Scan for the cell matching the given text and deliver its (x, y) coordinate at center. 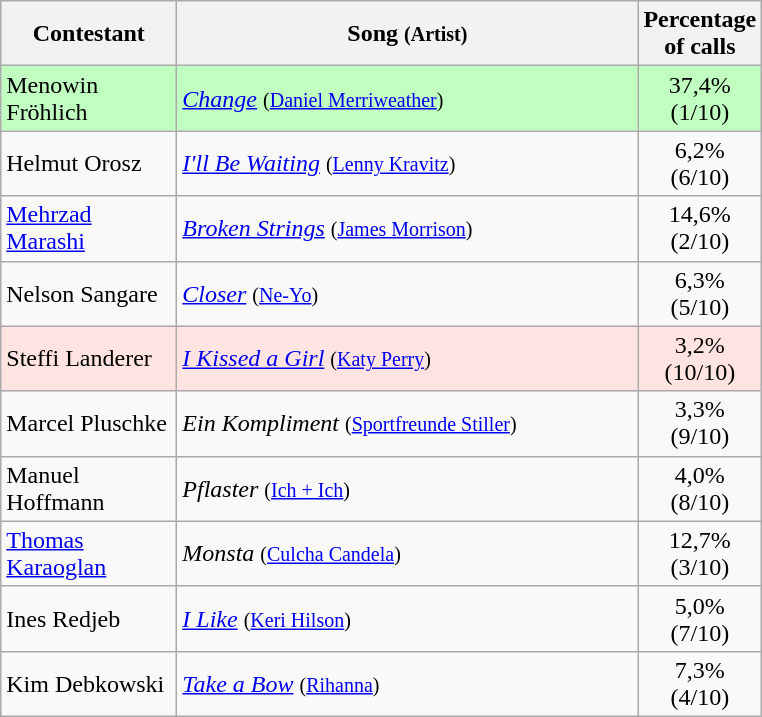
Monsta (Culcha Candela) (408, 554)
Marcel Pluschke (89, 424)
4,0% (8/10) (700, 488)
3,2% (10/10) (700, 358)
Mehrzad Marashi (89, 228)
Percentage of calls (700, 34)
5,0% (7/10) (700, 618)
Thomas Karaoglan (89, 554)
Steffi Landerer (89, 358)
Kim Debkowski (89, 684)
Ein Kompliment (Sportfreunde Stiller) (408, 424)
Take a Bow (Rihanna) (408, 684)
Change (Daniel Merriweather) (408, 98)
37,4% (1/10) (700, 98)
3,3% (9/10) (700, 424)
Menowin Fröhlich (89, 98)
Song (Artist) (408, 34)
6,3% (5/10) (700, 294)
Helmut Orosz (89, 164)
I'll Be Waiting (Lenny Kravitz) (408, 164)
Ines Redjeb (89, 618)
I Like (Keri Hilson) (408, 618)
12,7% (3/10) (700, 554)
6,2% (6/10) (700, 164)
Closer (Ne-Yo) (408, 294)
Manuel Hoffmann (89, 488)
Contestant (89, 34)
7,3% (4/10) (700, 684)
14,6% (2/10) (700, 228)
I Kissed a Girl (Katy Perry) (408, 358)
Pflaster (Ich + Ich) (408, 488)
Broken Strings (James Morrison) (408, 228)
Nelson Sangare (89, 294)
